Return the (x, y) coordinate for the center point of the cell that contains the specified text.  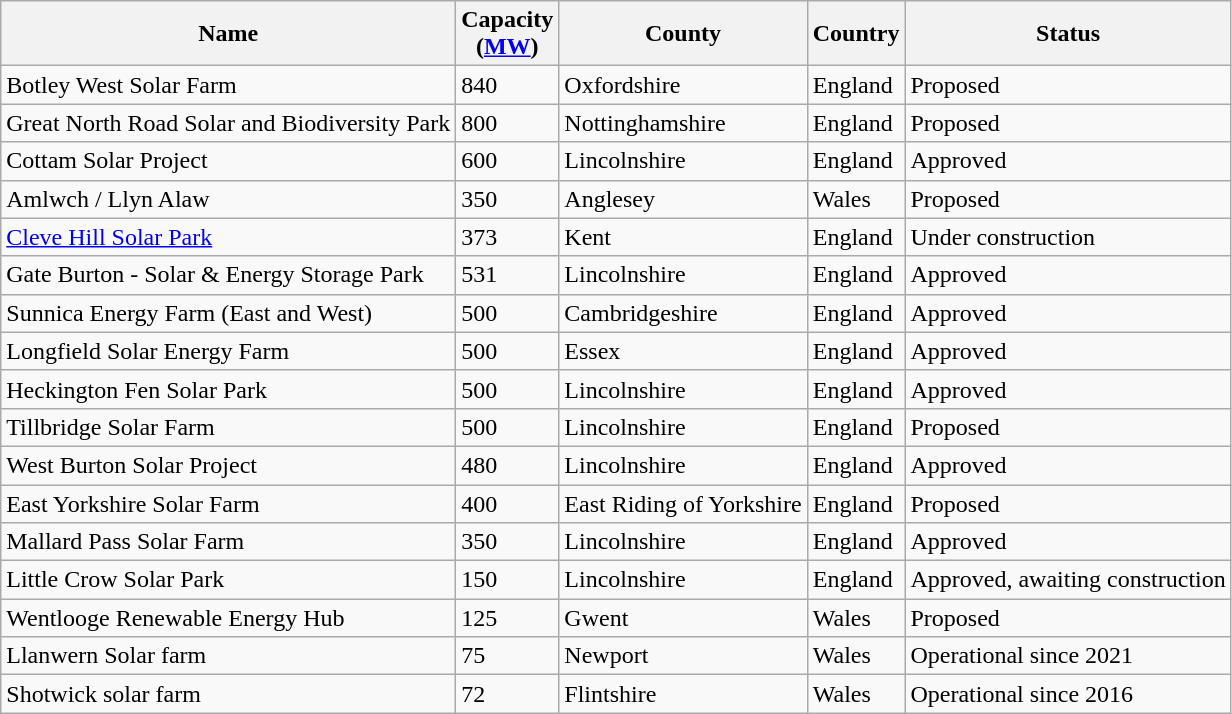
Wentlooge Renewable Energy Hub (228, 618)
840 (508, 85)
Sunnica Energy Farm (East and West) (228, 313)
Amlwch / Llyn Alaw (228, 199)
Cottam Solar Project (228, 161)
Oxfordshire (683, 85)
Essex (683, 351)
Botley West Solar Farm (228, 85)
Gwent (683, 618)
373 (508, 237)
Kent (683, 237)
Gate Burton - Solar & Energy Storage Park (228, 275)
75 (508, 656)
Longfield Solar Energy Farm (228, 351)
Status (1068, 34)
Nottinghamshire (683, 123)
Capacity(MW) (508, 34)
Cleve Hill Solar Park (228, 237)
800 (508, 123)
150 (508, 580)
600 (508, 161)
Llanwern Solar farm (228, 656)
Name (228, 34)
Shotwick solar farm (228, 694)
531 (508, 275)
72 (508, 694)
Operational since 2021 (1068, 656)
Great North Road Solar and Biodiversity Park (228, 123)
Flintshire (683, 694)
Country (856, 34)
Heckington Fen Solar Park (228, 389)
Under construction (1068, 237)
Mallard Pass Solar Farm (228, 542)
Approved, awaiting construction (1068, 580)
480 (508, 465)
Operational since 2016 (1068, 694)
Newport (683, 656)
Little Crow Solar Park (228, 580)
Tillbridge Solar Farm (228, 427)
County (683, 34)
400 (508, 503)
East Yorkshire Solar Farm (228, 503)
West Burton Solar Project (228, 465)
Cambridgeshire (683, 313)
East Riding of Yorkshire (683, 503)
Anglesey (683, 199)
125 (508, 618)
